Extract the [x, y] coordinate from the center of the cell holding the provided text.  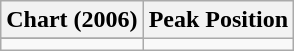
Chart (2006) [72, 20]
Peak Position [218, 20]
